Provide the [X, Y] coordinate of the cell's center where the given text is located.  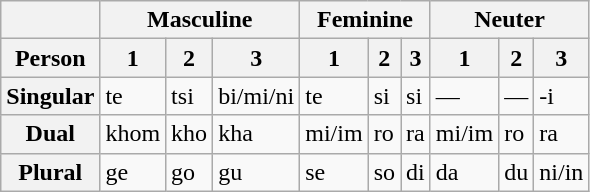
kha [256, 134]
Neuter [510, 20]
bi/mi/ni [256, 96]
ge [133, 172]
du [516, 172]
gu [256, 172]
di [416, 172]
Dual [50, 134]
Person [50, 58]
tsi [190, 96]
go [190, 172]
Plural [50, 172]
Masculine [200, 20]
da [464, 172]
khom [133, 134]
-i [562, 96]
so [384, 172]
se [334, 172]
Singular [50, 96]
ni/in [562, 172]
kho [190, 134]
Feminine [366, 20]
